Detect which cell encompasses the target text, then output its (x, y) center coordinate. 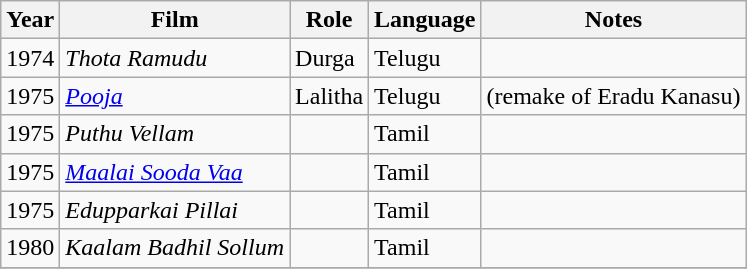
Edupparkai Pillai (175, 210)
Role (330, 20)
Lalitha (330, 96)
Durga (330, 58)
Year (30, 20)
Maalai Sooda Vaa (175, 172)
Kaalam Badhil Sollum (175, 248)
Notes (614, 20)
Language (425, 20)
Pooja (175, 96)
Thota Ramudu (175, 58)
1974 (30, 58)
Film (175, 20)
(remake of Eradu Kanasu) (614, 96)
1980 (30, 248)
Puthu Vellam (175, 134)
